Output the (X, Y) coordinate of the center of the cell containing the given text.  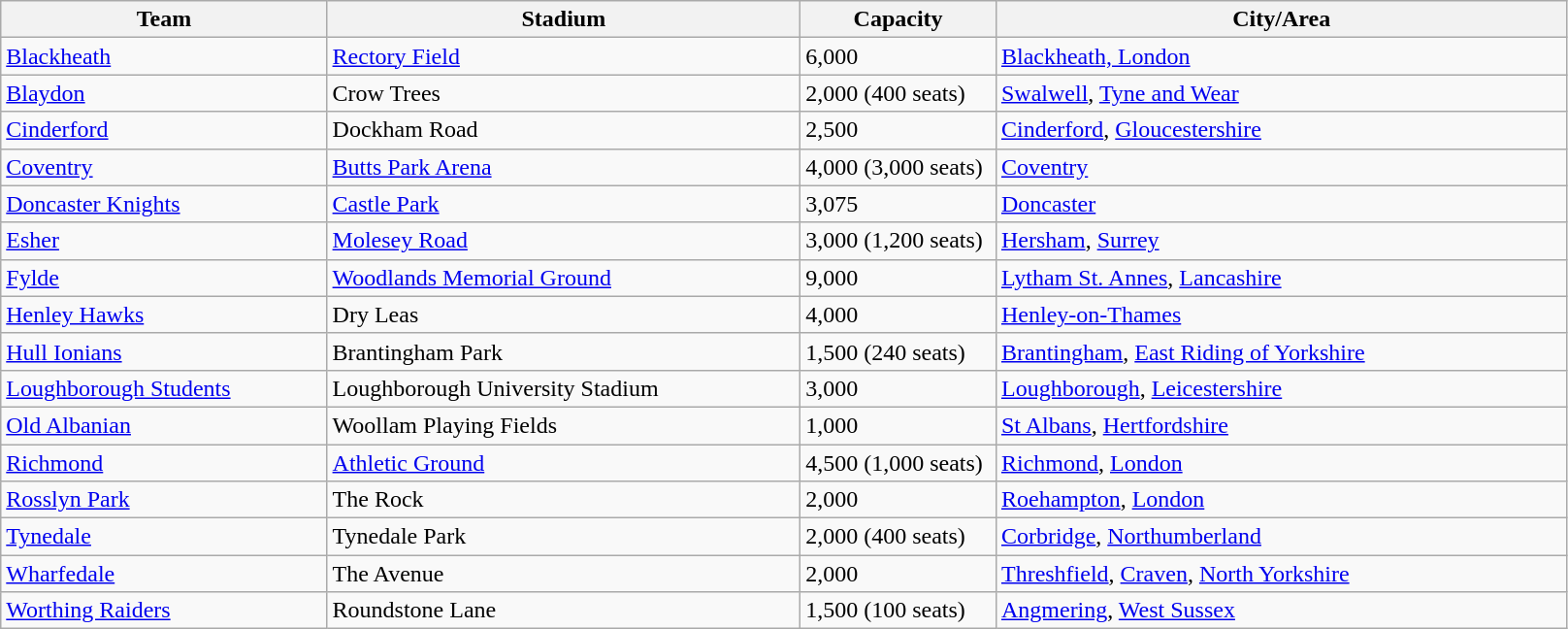
Hull Ionians (164, 351)
Brantingham, East Riding of Yorkshire (1281, 351)
Doncaster Knights (164, 204)
Swalwell, Tyne and Wear (1281, 93)
1,500 (240 seats) (898, 351)
Threshfield, Craven, North Yorkshire (1281, 574)
4,000 (898, 314)
Rectory Field (564, 56)
Wharfedale (164, 574)
The Rock (564, 500)
3,000 (898, 388)
Athletic Ground (564, 463)
Cinderford (164, 130)
Henley Hawks (164, 314)
Stadium (564, 19)
Blackheath (164, 56)
Loughborough Students (164, 388)
Castle Park (564, 204)
Hersham, Surrey (1281, 241)
Dry Leas (564, 314)
2,500 (898, 130)
1,000 (898, 425)
Worthing Raiders (164, 611)
3,000 (1,200 seats) (898, 241)
9,000 (898, 278)
Molesey Road (564, 241)
St Albans, Hertfordshire (1281, 425)
The Avenue (564, 574)
Roehampton, London (1281, 500)
Cinderford, Gloucestershire (1281, 130)
Lytham St. Annes, Lancashire (1281, 278)
Tynedale (164, 537)
4,000 (3,000 seats) (898, 167)
Tynedale Park (564, 537)
Henley-on-Thames (1281, 314)
4,500 (1,000 seats) (898, 463)
Capacity (898, 19)
Richmond (164, 463)
Rosslyn Park (164, 500)
Blackheath, London (1281, 56)
Old Albanian (164, 425)
Doncaster (1281, 204)
Dockham Road (564, 130)
Roundstone Lane (564, 611)
Crow Trees (564, 93)
1,500 (100 seats) (898, 611)
6,000 (898, 56)
Butts Park Arena (564, 167)
Fylde (164, 278)
City/Area (1281, 19)
Corbridge, Northumberland (1281, 537)
Esher (164, 241)
Blaydon (164, 93)
Woollam Playing Fields (564, 425)
Angmering, West Sussex (1281, 611)
Woodlands Memorial Ground (564, 278)
Brantingham Park (564, 351)
Loughborough, Leicestershire (1281, 388)
Richmond, London (1281, 463)
3,075 (898, 204)
Team (164, 19)
Loughborough University Stadium (564, 388)
